Extract the (x, y) coordinate from the center of the cell holding the provided text.  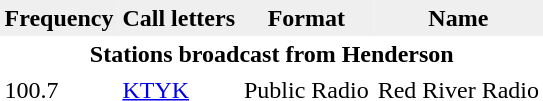
Format (307, 18)
Name (458, 18)
Stations broadcast from Henderson (272, 54)
Call letters (179, 18)
Frequency (59, 18)
